Detect which cell encompasses the target text, then output its (X, Y) center coordinate. 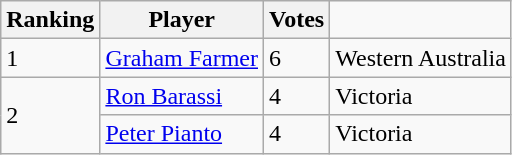
Ron Barassi (182, 96)
1 (50, 58)
Graham Farmer (182, 58)
Peter Pianto (182, 134)
2 (50, 115)
Player (182, 20)
Votes (297, 20)
Ranking (50, 20)
Western Australia (421, 58)
6 (297, 58)
